Determine the [x, y] coordinate at the center of the cell enclosing the given text.  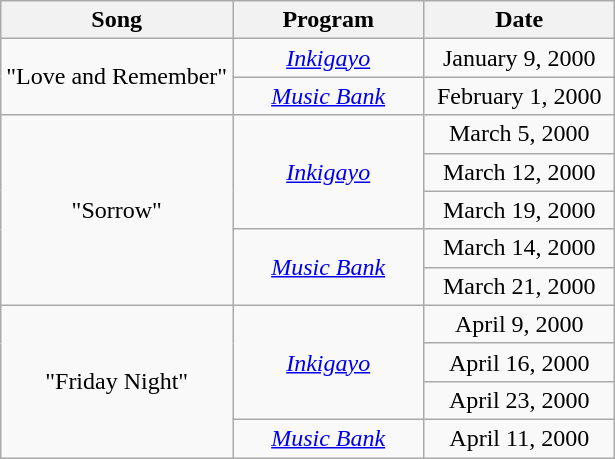
"Sorrow" [117, 210]
April 9, 2000 [520, 324]
March 12, 2000 [520, 172]
March 21, 2000 [520, 286]
Program [328, 20]
Date [520, 20]
April 16, 2000 [520, 362]
April 11, 2000 [520, 438]
April 23, 2000 [520, 400]
Song [117, 20]
March 14, 2000 [520, 248]
February 1, 2000 [520, 96]
March 19, 2000 [520, 210]
March 5, 2000 [520, 134]
"Friday Night" [117, 381]
January 9, 2000 [520, 58]
"Love and Remember" [117, 77]
